Extract the (X, Y) coordinate from the center of the cell holding the provided text.  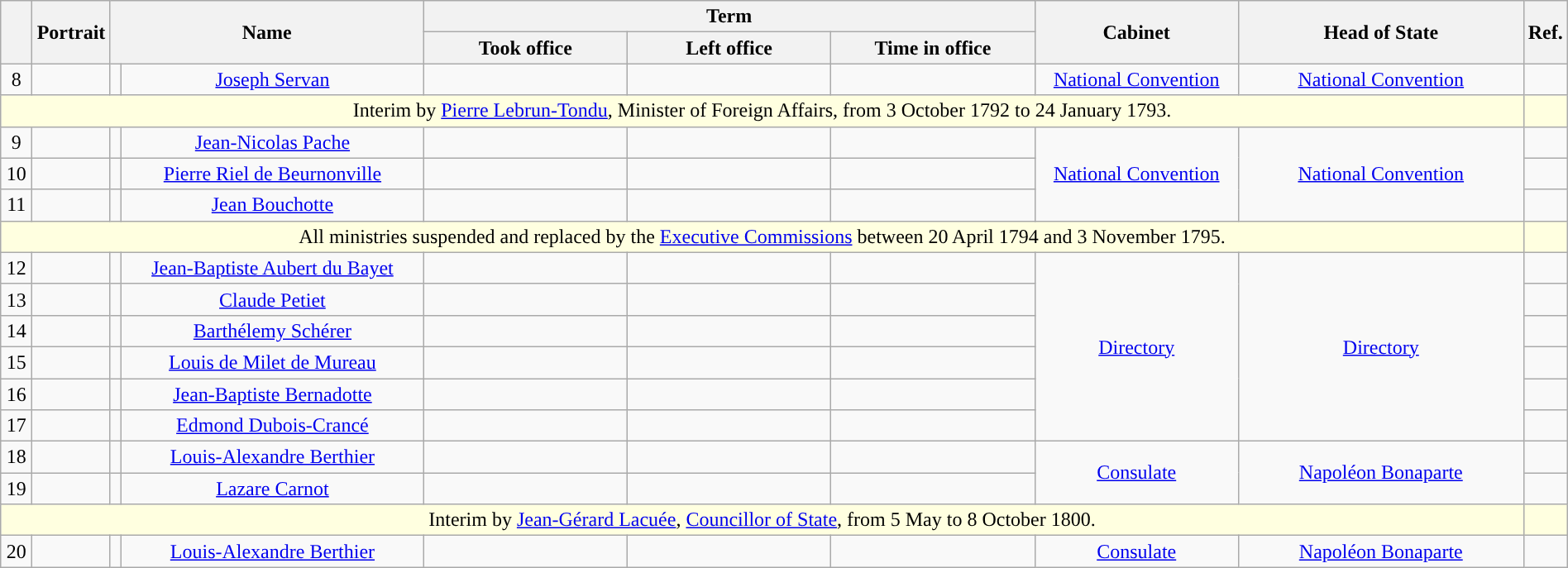
Took office (525, 48)
15 (17, 362)
9 (17, 142)
11 (17, 205)
Jean-Baptiste Bernadotte (273, 394)
13 (17, 299)
Interim by Jean-Gérard Lacuée, Councillor of State, from 5 May to 8 October 1800. (762, 520)
12 (17, 268)
Jean-Nicolas Pache (273, 142)
Portrait (71, 32)
Pierre Riel de Beurnonville (273, 174)
Term (729, 17)
Interim by Pierre Lebrun-Tondu, Minister of Foreign Affairs, from 3 October 1792 to 24 January 1793. (762, 111)
Name (266, 32)
Left office (729, 48)
Head of State (1381, 32)
Barthélemy Schérer (273, 331)
17 (17, 426)
Claude Petiet (273, 299)
Time in office (933, 48)
14 (17, 331)
Lazare Carnot (273, 489)
Cabinet (1136, 32)
Joseph Servan (273, 79)
10 (17, 174)
19 (17, 489)
All ministries suspended and replaced by the Executive Commissions between 20 April 1794 and 3 November 1795. (762, 236)
8 (17, 79)
Louis de Milet de Mureau (273, 362)
Ref. (1545, 32)
Jean-Baptiste Aubert du Bayet (273, 268)
Jean Bouchotte (273, 205)
18 (17, 457)
16 (17, 394)
Edmond Dubois-Crancé (273, 426)
20 (17, 551)
